Identify which cell holds the provided text, then report its [X, Y] central coordinate. 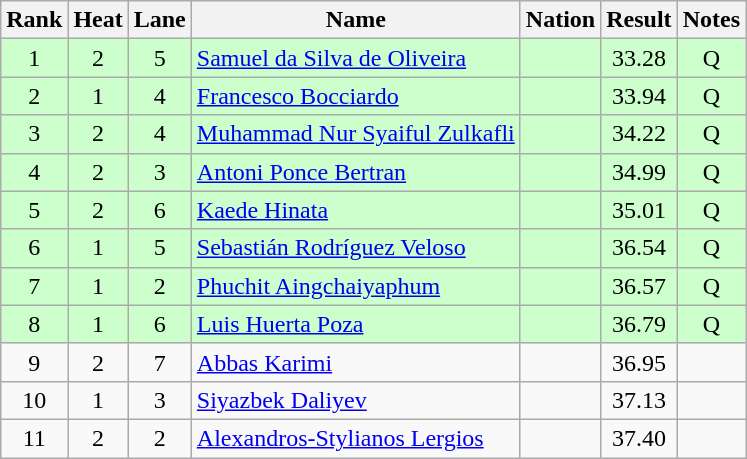
36.57 [639, 286]
Kaede Hinata [356, 210]
9 [34, 362]
37.40 [639, 438]
11 [34, 438]
Siyazbek Daliyev [356, 400]
Heat [98, 20]
Sebastián Rodríguez Veloso [356, 248]
36.79 [639, 324]
34.99 [639, 172]
34.22 [639, 134]
Result [639, 20]
37.13 [639, 400]
Name [356, 20]
Muhammad Nur Syaiful Zulkafli [356, 134]
33.28 [639, 58]
Lane [160, 20]
36.95 [639, 362]
35.01 [639, 210]
36.54 [639, 248]
Nation [560, 20]
Notes [711, 20]
Luis Huerta Poza [356, 324]
Francesco Bocciardo [356, 96]
Rank [34, 20]
Samuel da Silva de Oliveira [356, 58]
Alexandros-Stylianos Lergios [356, 438]
33.94 [639, 96]
10 [34, 400]
Abbas Karimi [356, 362]
Phuchit Aingchaiyaphum [356, 286]
8 [34, 324]
Antoni Ponce Bertran [356, 172]
